Determine the (X, Y) coordinate at the center of the cell enclosing the given text.  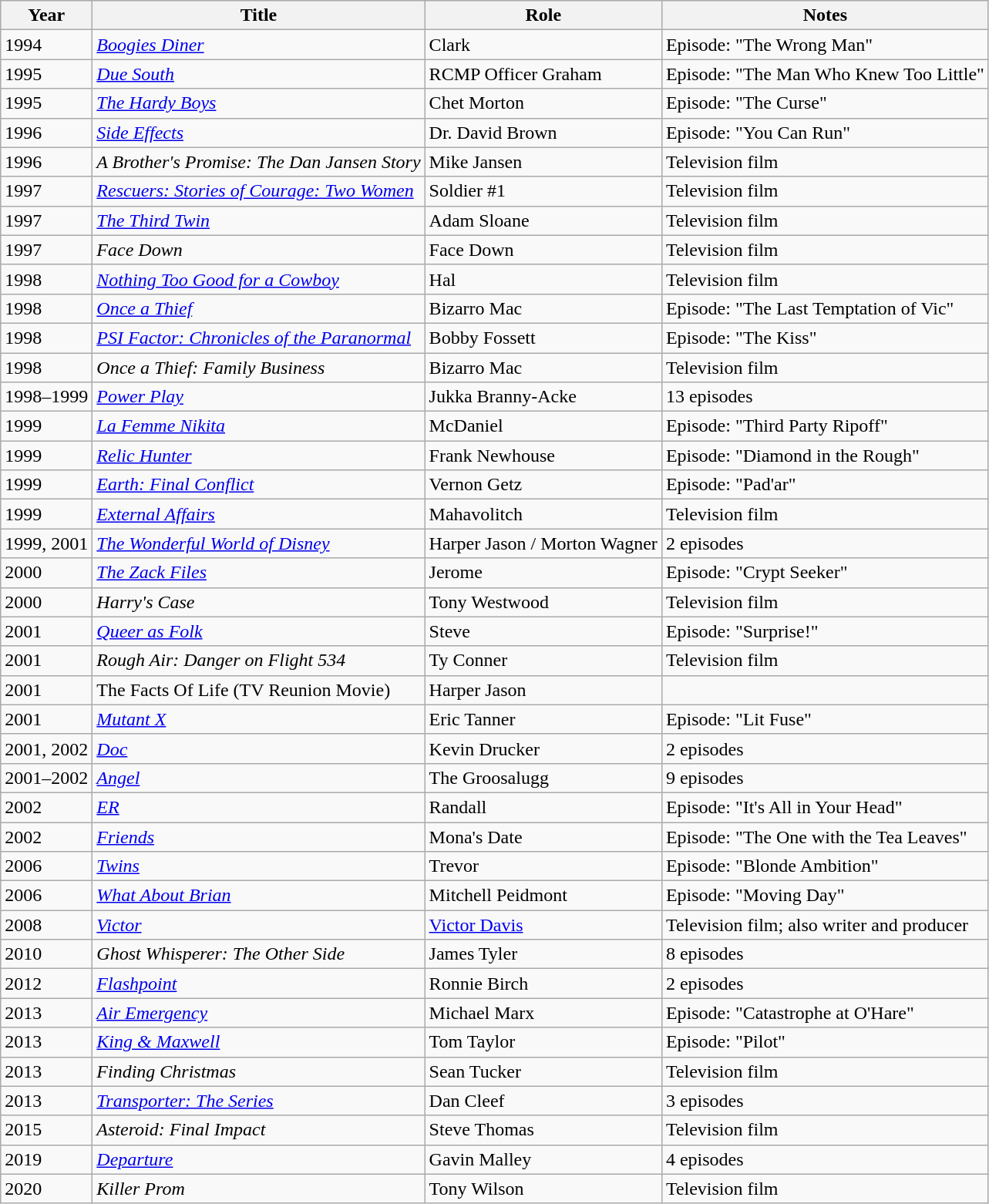
Episode: "The Wrong Man" (825, 45)
James Tyler (543, 954)
Episode: "Surprise!" (825, 631)
A Brother's Promise: The Dan Jansen Story (259, 162)
Episode: "You Can Run" (825, 133)
Ty Conner (543, 661)
Randall (543, 807)
Hal (543, 279)
Episode: "Moving Day" (825, 896)
Chet Morton (543, 103)
Once a Thief (259, 308)
Steve Thomas (543, 1130)
The Zack Files (259, 573)
Episode: "The Last Temptation of Vic" (825, 308)
Episode: "The Curse" (825, 103)
Dan Cleef (543, 1101)
Bobby Fossett (543, 338)
Soldier #1 (543, 191)
Episode: "Lit Fuse" (825, 719)
Boogies Diner (259, 45)
Mitchell Peidmont (543, 896)
The Facts Of Life (TV Reunion Movie) (259, 690)
Ronnie Birch (543, 984)
Side Effects (259, 133)
Episode: "Diamond in the Rough" (825, 456)
Episode: "The One with the Tea Leaves" (825, 836)
Episode: "Crypt Seeker" (825, 573)
13 episodes (825, 397)
Tom Taylor (543, 1042)
The Third Twin (259, 220)
La Femme Nikita (259, 426)
Episode: "Third Party Ripoff" (825, 426)
Notes (825, 15)
Title (259, 15)
Flashpoint (259, 984)
Once a Thief: Family Business (259, 368)
Episode: "Blonde Ambition" (825, 866)
2015 (46, 1130)
Friends (259, 836)
Harper Jason / Morton Wagner (543, 543)
Doc (259, 748)
PSI Factor: Chronicles of the Paranormal (259, 338)
Nothing Too Good for a Cowboy (259, 279)
Episode: "The Kiss" (825, 338)
9 episodes (825, 778)
Ghost Whisperer: The Other Side (259, 954)
RCMP Officer Graham (543, 74)
ER (259, 807)
2020 (46, 1189)
1994 (46, 45)
King & Maxwell (259, 1042)
Asteroid: Final Impact (259, 1130)
Queer as Folk (259, 631)
Kevin Drucker (543, 748)
Role (543, 15)
Mutant X (259, 719)
Episode: "The Man Who Knew Too Little" (825, 74)
8 episodes (825, 954)
Episode: "Pad'ar" (825, 485)
Television film; also writer and producer (825, 925)
Mona's Date (543, 836)
Trevor (543, 866)
2001, 2002 (46, 748)
Episode: "It's All in Your Head" (825, 807)
Harry's Case (259, 602)
Departure (259, 1159)
What About Brian (259, 896)
Victor (259, 925)
Year (46, 15)
Earth: Final Conflict (259, 485)
Vernon Getz (543, 485)
2001–2002 (46, 778)
1998–1999 (46, 397)
Adam Sloane (543, 220)
Michael Marx (543, 1013)
Transporter: The Series (259, 1101)
External Affairs (259, 514)
Rough Air: Danger on Flight 534 (259, 661)
Relic Hunter (259, 456)
Air Emergency (259, 1013)
Tony Wilson (543, 1189)
Jerome (543, 573)
Twins (259, 866)
Gavin Malley (543, 1159)
Sean Tucker (543, 1071)
The Hardy Boys (259, 103)
Eric Tanner (543, 719)
Mike Jansen (543, 162)
Frank Newhouse (543, 456)
2012 (46, 984)
Rescuers: Stories of Courage: Two Women (259, 191)
1999, 2001 (46, 543)
2010 (46, 954)
Dr. David Brown (543, 133)
The Wonderful World of Disney (259, 543)
3 episodes (825, 1101)
Episode: "Pilot" (825, 1042)
Finding Christmas (259, 1071)
Jukka Branny-Acke (543, 397)
Steve (543, 631)
Angel (259, 778)
4 episodes (825, 1159)
Harper Jason (543, 690)
2008 (46, 925)
Due South (259, 74)
Power Play (259, 397)
Clark (543, 45)
Killer Prom (259, 1189)
McDaniel (543, 426)
Mahavolitch (543, 514)
2019 (46, 1159)
Tony Westwood (543, 602)
The Groosalugg (543, 778)
Episode: "Catastrophe at O'Hare" (825, 1013)
Victor Davis (543, 925)
